Capture the cell that displays the provided text and extract its [X, Y] central coordinate. 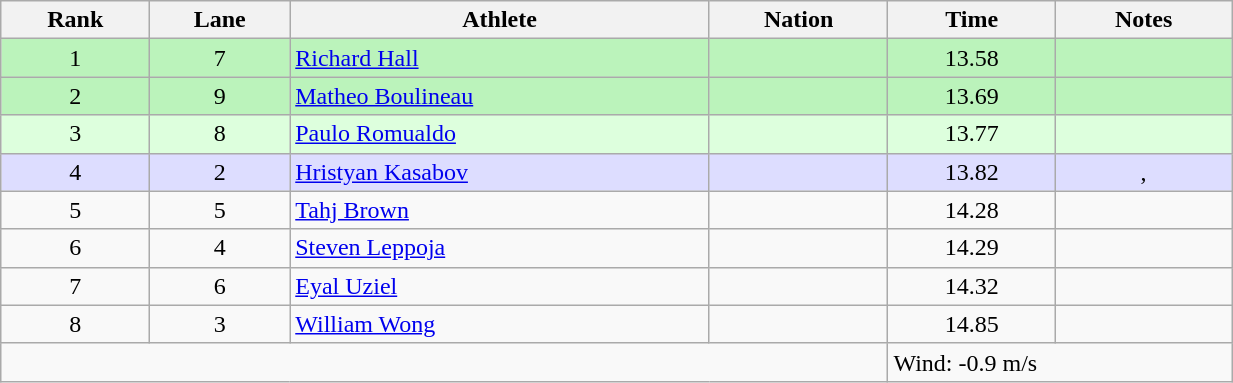
Time [972, 20]
Athlete [500, 20]
Matheo Boulineau [500, 96]
, [1143, 172]
14.28 [972, 210]
Paulo Romualdo [500, 134]
14.32 [972, 286]
Notes [1143, 20]
13.82 [972, 172]
Richard Hall [500, 58]
Lane [220, 20]
13.77 [972, 134]
Hristyan Kasabov [500, 172]
Tahj Brown [500, 210]
13.69 [972, 96]
1 [76, 58]
Eyal Uziel [500, 286]
Rank [76, 20]
William Wong [500, 324]
14.29 [972, 248]
Steven Leppoja [500, 248]
14.85 [972, 324]
Wind: -0.9 m/s [1060, 362]
Nation [798, 20]
9 [220, 96]
13.58 [972, 58]
